Scan for the cell matching the given text and deliver its (X, Y) coordinate at center. 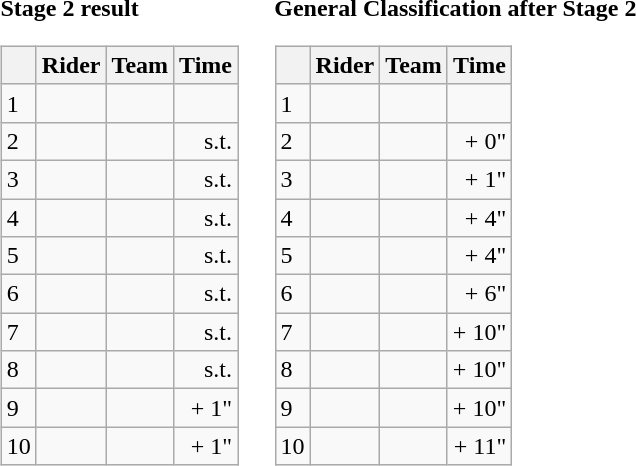
+ 11" (479, 446)
+ 6" (479, 294)
+ 0" (479, 141)
